Extract the [X, Y] coordinate from the center of the cell holding the provided text.  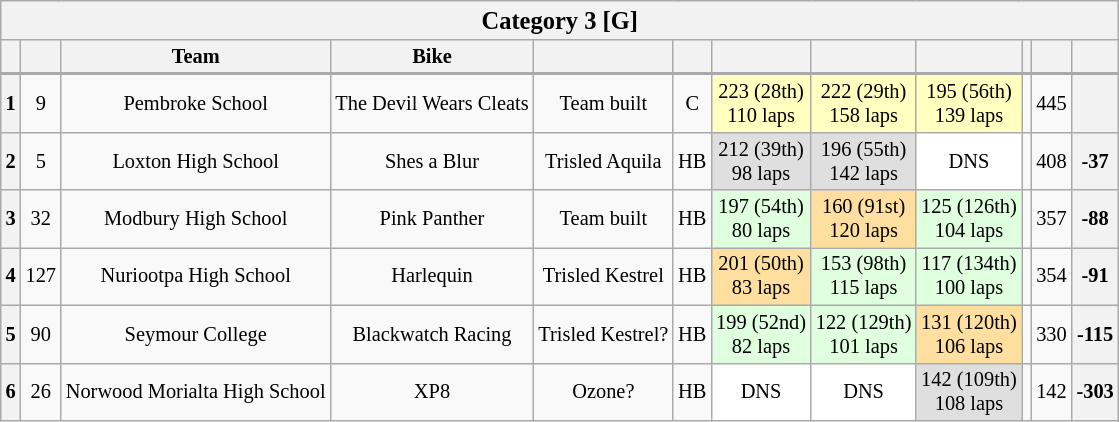
Blackwatch Racing [432, 334]
Norwood Morialta High School [196, 392]
-115 [1096, 334]
142 [1051, 392]
Shes a Blur [432, 161]
357 [1051, 219]
223 (28th)110 laps [761, 103]
26 [41, 392]
330 [1051, 334]
354 [1051, 276]
4 [11, 276]
153 (98th)115 laps [864, 276]
Harlequin [432, 276]
90 [41, 334]
Trisled Kestrel [603, 276]
6 [11, 392]
196 (55th)142 laps [864, 161]
Category 3 [G] [560, 20]
117 (134th)100 laps [968, 276]
The Devil Wears Cleats [432, 103]
Team [196, 57]
-91 [1096, 276]
160 (91st)120 laps [864, 219]
222 (29th)158 laps [864, 103]
9 [41, 103]
C [692, 103]
Pink Panther [432, 219]
212 (39th)98 laps [761, 161]
125 (126th)104 laps [968, 219]
201 (50th)83 laps [761, 276]
445 [1051, 103]
197 (54th)80 laps [761, 219]
Trisled Aquila [603, 161]
Nuriootpa High School [196, 276]
-303 [1096, 392]
-88 [1096, 219]
142 (109th)108 laps [968, 392]
Seymour College [196, 334]
Trisled Kestrel? [603, 334]
199 (52nd)82 laps [761, 334]
-37 [1096, 161]
32 [41, 219]
195 (56th)139 laps [968, 103]
Bike [432, 57]
408 [1051, 161]
3 [11, 219]
XP8 [432, 392]
122 (129th)101 laps [864, 334]
127 [41, 276]
Pembroke School [196, 103]
Loxton High School [196, 161]
Ozone? [603, 392]
131 (120th)106 laps [968, 334]
2 [11, 161]
1 [11, 103]
Modbury High School [196, 219]
